Locate the cell with the specified text and output its [X, Y] center coordinate. 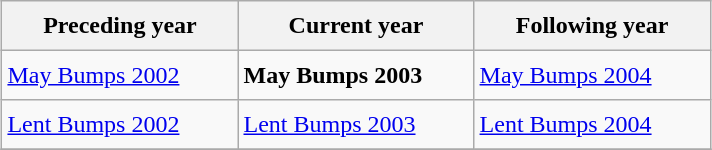
Following year [592, 26]
Lent Bumps 2003 [356, 125]
Lent Bumps 2004 [592, 125]
Preceding year [120, 26]
May Bumps 2002 [120, 75]
Current year [356, 26]
Lent Bumps 2002 [120, 125]
May Bumps 2003 [356, 75]
May Bumps 2004 [592, 75]
